Output the [x, y] coordinate of the center of the cell containing the given text.  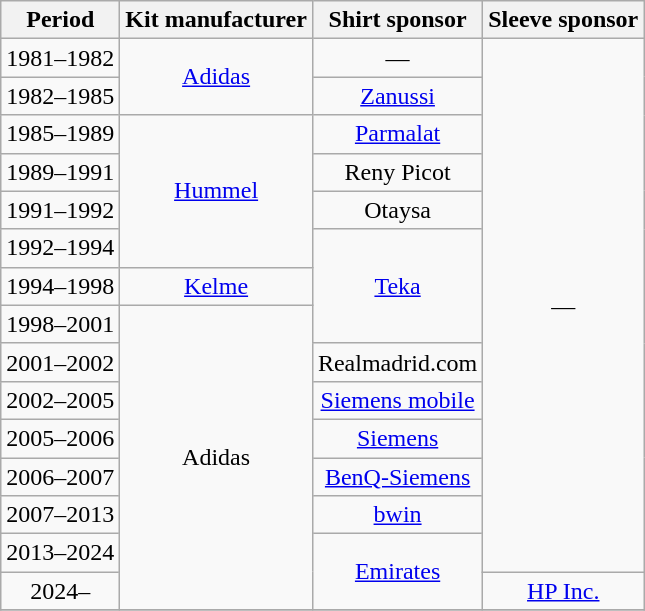
HP Inc. [564, 591]
Siemens [397, 438]
Zanussi [397, 96]
bwin [397, 515]
2005–2006 [60, 438]
BenQ-Siemens [397, 477]
Kelme [216, 286]
2001–2002 [60, 362]
Siemens mobile [397, 400]
1982–1985 [60, 96]
Period [60, 20]
Reny Picot [397, 172]
1989–1991 [60, 172]
1998–2001 [60, 324]
Teka [397, 286]
1985–1989 [60, 134]
Hummel [216, 191]
1992–1994 [60, 248]
1991–1992 [60, 210]
Realmadrid.com [397, 362]
2007–2013 [60, 515]
1994–1998 [60, 286]
1981–1982 [60, 58]
Sleeve sponsor [564, 20]
Kit manufacturer [216, 20]
Parmalat [397, 134]
2002–2005 [60, 400]
Otaysa [397, 210]
2006–2007 [60, 477]
2013–2024 [60, 553]
Emirates [397, 572]
2024– [60, 591]
Shirt sponsor [397, 20]
